Capture the cell that displays the provided text and extract its (X, Y) central coordinate. 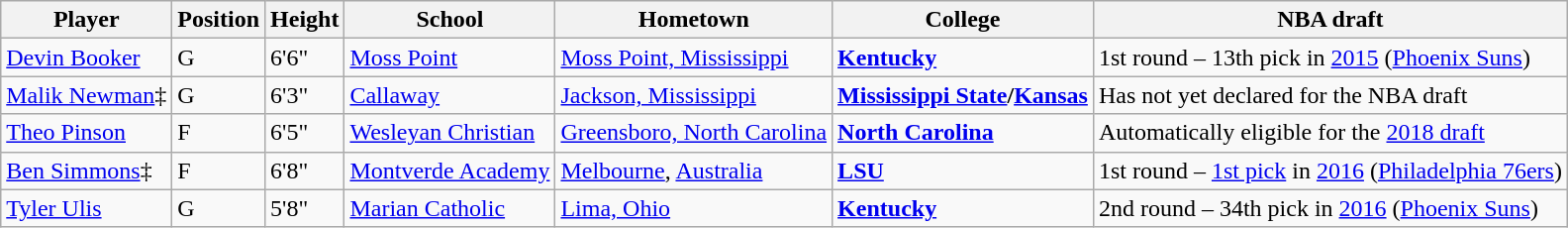
Moss Point, Mississippi (694, 57)
Tyler Ulis (87, 208)
Theo Pinson (87, 133)
Devin Booker (87, 57)
6'8" (305, 171)
Jackson, Mississippi (694, 95)
6'6" (305, 57)
Lima, Ohio (694, 208)
5'8" (305, 208)
Position (219, 20)
Hometown (694, 20)
Melbourne, Australia (694, 171)
6'5" (305, 133)
6'3" (305, 95)
Height (305, 20)
North Carolina (963, 133)
Wesleyan Christian (449, 133)
1st round – 13th pick in 2015 (Phoenix Suns) (1330, 57)
NBA draft (1330, 20)
Malik Newman‡ (87, 95)
Callaway (449, 95)
Moss Point (449, 57)
Automatically eligible for the 2018 draft (1330, 133)
School (449, 20)
2nd round – 34th pick in 2016 (Phoenix Suns) (1330, 208)
Marian Catholic (449, 208)
Mississippi State/Kansas (963, 95)
College (963, 20)
Player (87, 20)
Has not yet declared for the NBA draft (1330, 95)
Montverde Academy (449, 171)
Greensboro, North Carolina (694, 133)
Ben Simmons‡ (87, 171)
LSU (963, 171)
1st round – 1st pick in 2016 (Philadelphia 76ers) (1330, 171)
